Identify which cell holds the provided text, then report its (X, Y) central coordinate. 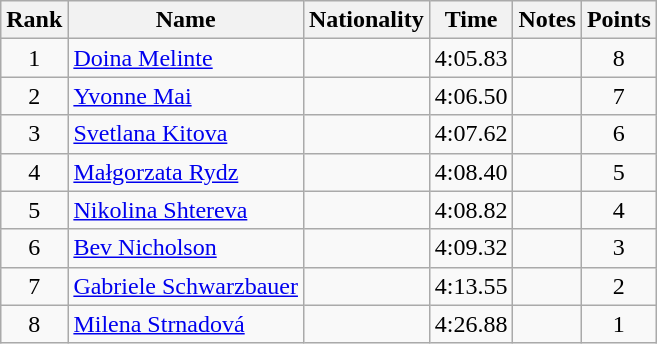
Rank (34, 20)
Bev Nicholson (186, 248)
Nikolina Shtereva (186, 210)
Time (471, 20)
4:26.88 (471, 324)
Nationality (366, 20)
Svetlana Kitova (186, 134)
4:08.82 (471, 210)
Name (186, 20)
4:13.55 (471, 286)
Małgorzata Rydz (186, 172)
4:07.62 (471, 134)
4:05.83 (471, 58)
Doina Melinte (186, 58)
4:06.50 (471, 96)
Points (618, 20)
Gabriele Schwarzbauer (186, 286)
4:08.40 (471, 172)
Notes (547, 20)
Yvonne Mai (186, 96)
Milena Strnadová (186, 324)
4:09.32 (471, 248)
